Pinpoint the cell where the given text exists, returning its (X, Y) midpoint coordinate. 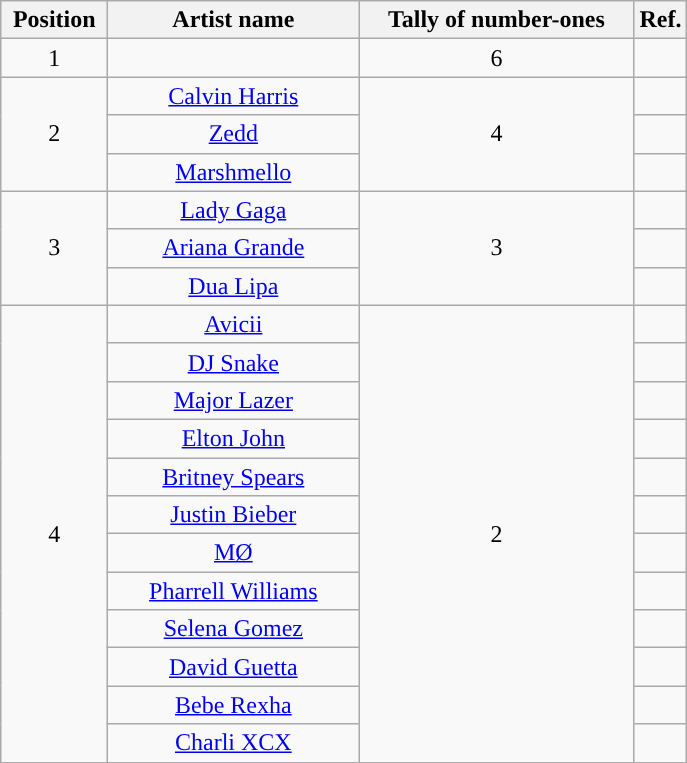
Zedd (234, 134)
Position (54, 20)
Avicii (234, 324)
David Guetta (234, 667)
Pharrell Williams (234, 591)
Calvin Harris (234, 96)
DJ Snake (234, 362)
Ref. (660, 20)
Elton John (234, 438)
Bebe Rexha (234, 705)
Justin Bieber (234, 515)
Selena Gomez (234, 629)
Lady Gaga (234, 210)
Ariana Grande (234, 248)
Dua Lipa (234, 286)
Marshmello (234, 172)
Britney Spears (234, 477)
Artist name (234, 20)
Tally of number-ones (496, 20)
Major Lazer (234, 400)
MØ (234, 553)
6 (496, 58)
Charli XCX (234, 743)
1 (54, 58)
